Output the [x, y] coordinate of the center of the cell containing the given text.  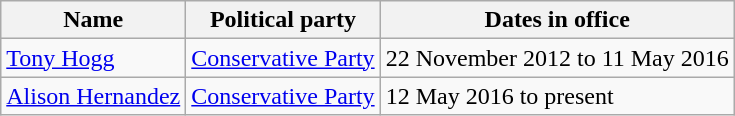
Political party [283, 20]
Name [94, 20]
Dates in office [557, 20]
Alison Hernandez [94, 96]
Tony Hogg [94, 58]
12 May 2016 to present [557, 96]
22 November 2012 to 11 May 2016 [557, 58]
